Return [x, y] of the center of cell containing provided text 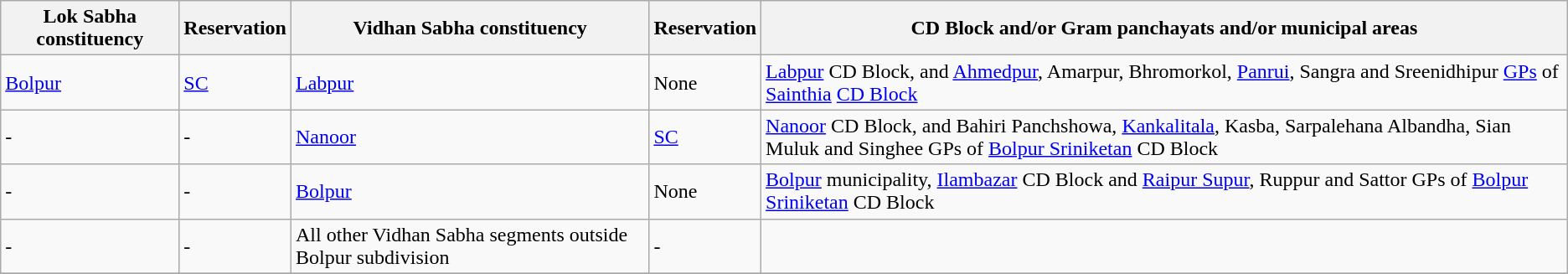
All other Vidhan Sabha segments outside Bolpur subdivision [471, 246]
Bolpur municipality, Ilambazar CD Block and Raipur Supur, Ruppur and Sattor GPs of Bolpur Sriniketan CD Block [1164, 191]
Labpur CD Block, and Ahmedpur, Amarpur, Bhromorkol, Panrui, Sangra and Sreenidhipur GPs of Sainthia CD Block [1164, 82]
Labpur [471, 82]
Nanoor CD Block, and Bahiri Panchshowa, Kankalitala, Kasba, Sarpalehana Albandha, Sian Muluk and Singhee GPs of Bolpur Sriniketan CD Block [1164, 137]
Lok Sabha constituency [90, 28]
Nanoor [471, 137]
CD Block and/or Gram panchayats and/or municipal areas [1164, 28]
Vidhan Sabha constituency [471, 28]
